For the text-containing cell, return its midpoint in [x, y] coordinate format. 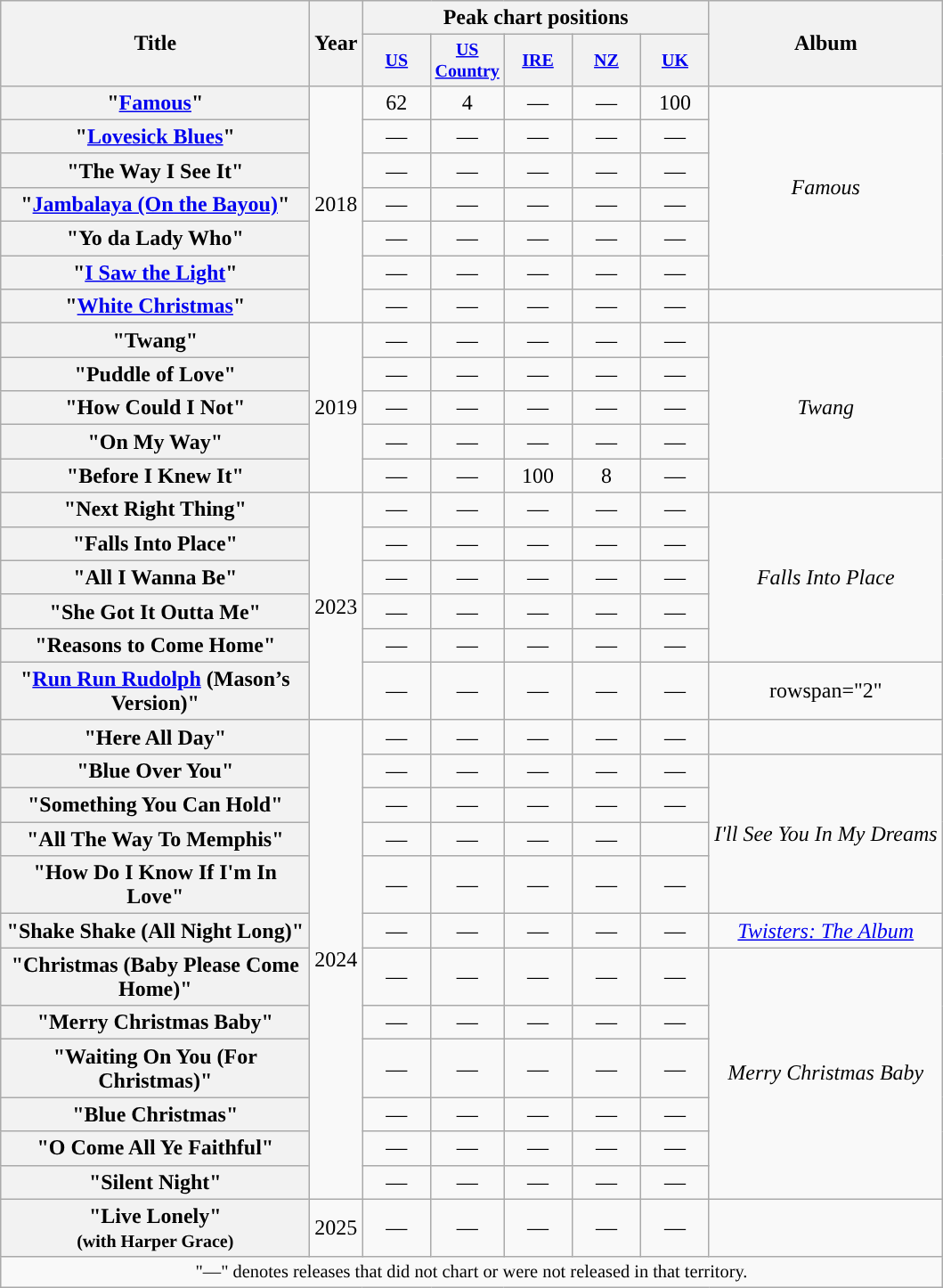
"Lovesick Blues" [155, 136]
"White Christmas" [155, 306]
Famous [825, 187]
"Before I Knew It" [155, 476]
"Shake Shake (All Night Long)" [155, 931]
"Twang" [155, 340]
"How Do I Know If I'm In Love" [155, 885]
"Falls Into Place" [155, 543]
"Something You Can Hold" [155, 805]
62 [397, 102]
"Here All Day" [155, 737]
"Live Lonely"(with Harper Grace) [155, 1227]
"Puddle of Love" [155, 374]
2023 [337, 606]
US Country [467, 61]
"Next Right Thing" [155, 509]
"How Could I Not" [155, 408]
Falls Into Place [825, 577]
"O Come All Ye Faithful" [155, 1148]
"The Way I See It" [155, 170]
"Silent Night" [155, 1182]
I'll See You In My Dreams [825, 834]
"—" denotes releases that did not chart or were not released in that territory. [472, 1272]
"Christmas (Baby Please Come Home)" [155, 976]
2024 [337, 959]
2025 [337, 1227]
2019 [337, 408]
IRE [538, 61]
4 [467, 102]
Peak chart positions [536, 18]
2018 [337, 204]
Year [337, 44]
"All The Way To Memphis" [155, 839]
"Blue Over You" [155, 770]
"On My Way" [155, 442]
Title [155, 44]
"She Got It Outta Me" [155, 611]
"Famous" [155, 102]
UK [675, 61]
8 [606, 476]
"Reasons to Come Home" [155, 645]
US [397, 61]
"All I Wanna Be" [155, 577]
"Blue Christmas" [155, 1114]
"Yo da Lady Who" [155, 239]
"Merry Christmas Baby" [155, 1023]
Twang [825, 408]
NZ [606, 61]
"Waiting On You (For Christmas)" [155, 1069]
"Jambalaya (On the Bayou)" [155, 204]
"Run Run Rudolph (Mason’s Version)" [155, 691]
Album [825, 44]
rowspan="2" [825, 691]
Merry Christmas Baby [825, 1073]
"I Saw the Light" [155, 273]
Twisters: The Album [825, 931]
